Search for the cell housing the specified text and yield its (x, y) center coordinate. 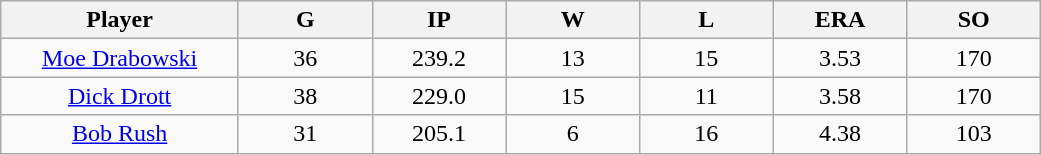
4.38 (840, 134)
16 (706, 134)
Player (120, 20)
6 (573, 134)
Dick Drott (120, 96)
31 (305, 134)
L (706, 20)
G (305, 20)
W (573, 20)
3.53 (840, 58)
ERA (840, 20)
36 (305, 58)
103 (974, 134)
Moe Drabowski (120, 58)
IP (439, 20)
3.58 (840, 96)
SO (974, 20)
229.0 (439, 96)
239.2 (439, 58)
38 (305, 96)
13 (573, 58)
Bob Rush (120, 134)
11 (706, 96)
205.1 (439, 134)
